Extract the (X, Y) coordinate from the center of the cell holding the provided text.  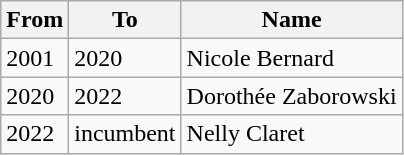
Dorothée Zaborowski (292, 96)
To (125, 20)
Nelly Claret (292, 134)
2001 (35, 58)
Nicole Bernard (292, 58)
From (35, 20)
incumbent (125, 134)
Name (292, 20)
